Identify which cell holds the provided text, then report its (x, y) central coordinate. 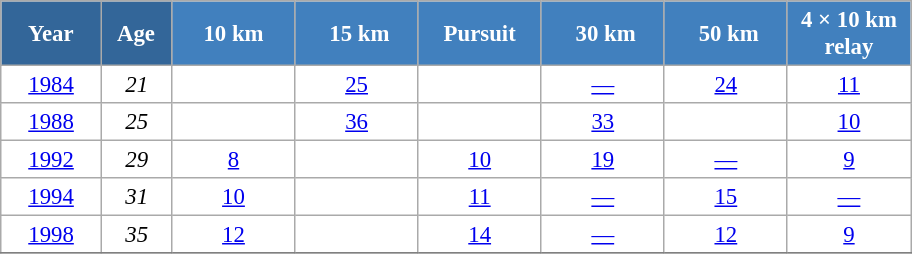
Age (136, 34)
31 (136, 197)
15 km (356, 34)
24 (726, 85)
21 (136, 85)
1994 (52, 197)
36 (356, 122)
1988 (52, 122)
8 (234, 160)
19 (602, 160)
35 (136, 235)
10 km (234, 34)
4 × 10 km relay (848, 34)
33 (602, 122)
Year (52, 34)
15 (726, 197)
50 km (726, 34)
30 km (602, 34)
14 (480, 235)
Pursuit (480, 34)
1984 (52, 85)
1998 (52, 235)
1992 (52, 160)
29 (136, 160)
